Pinpoint the cell where the given text exists, returning its (x, y) midpoint coordinate. 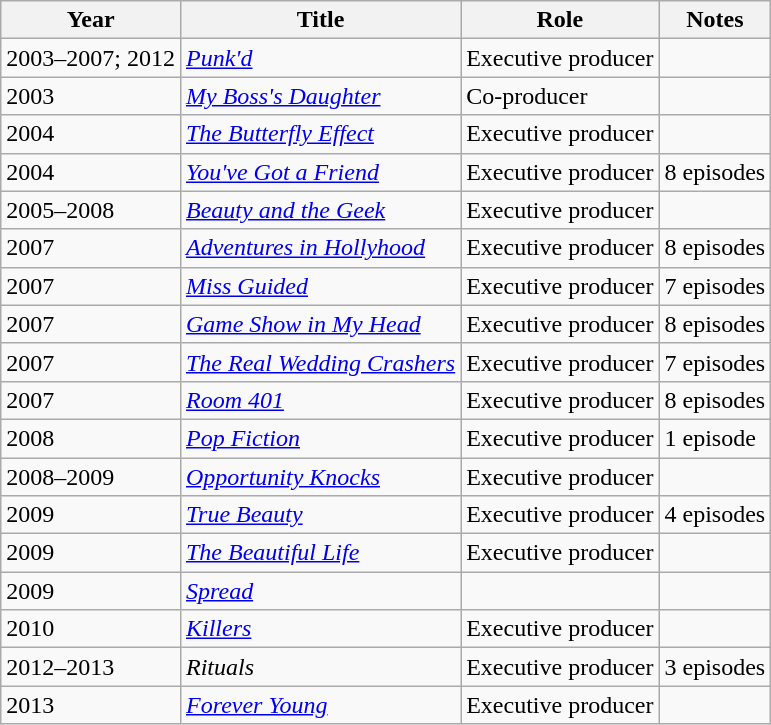
Title (320, 20)
2013 (91, 705)
Pop Fiction (320, 438)
2008–2009 (91, 477)
Co-producer (560, 96)
My Boss's Daughter (320, 96)
The Beautiful Life (320, 553)
2005–2008 (91, 210)
Notes (715, 20)
You've Got a Friend (320, 172)
2003 (91, 96)
Adventures in Hollyhood (320, 248)
2003–2007; 2012 (91, 58)
Punk'd (320, 58)
Killers (320, 629)
2010 (91, 629)
2012–2013 (91, 667)
3 episodes (715, 667)
Game Show in My Head (320, 324)
Year (91, 20)
Beauty and the Geek (320, 210)
Role (560, 20)
4 episodes (715, 515)
Rituals (320, 667)
Forever Young (320, 705)
The Real Wedding Crashers (320, 362)
The Butterfly Effect (320, 134)
Opportunity Knocks (320, 477)
Spread (320, 591)
2008 (91, 438)
Miss Guided (320, 286)
True Beauty (320, 515)
Room 401 (320, 400)
1 episode (715, 438)
